For the text-containing cell, return its midpoint in [x, y] coordinate format. 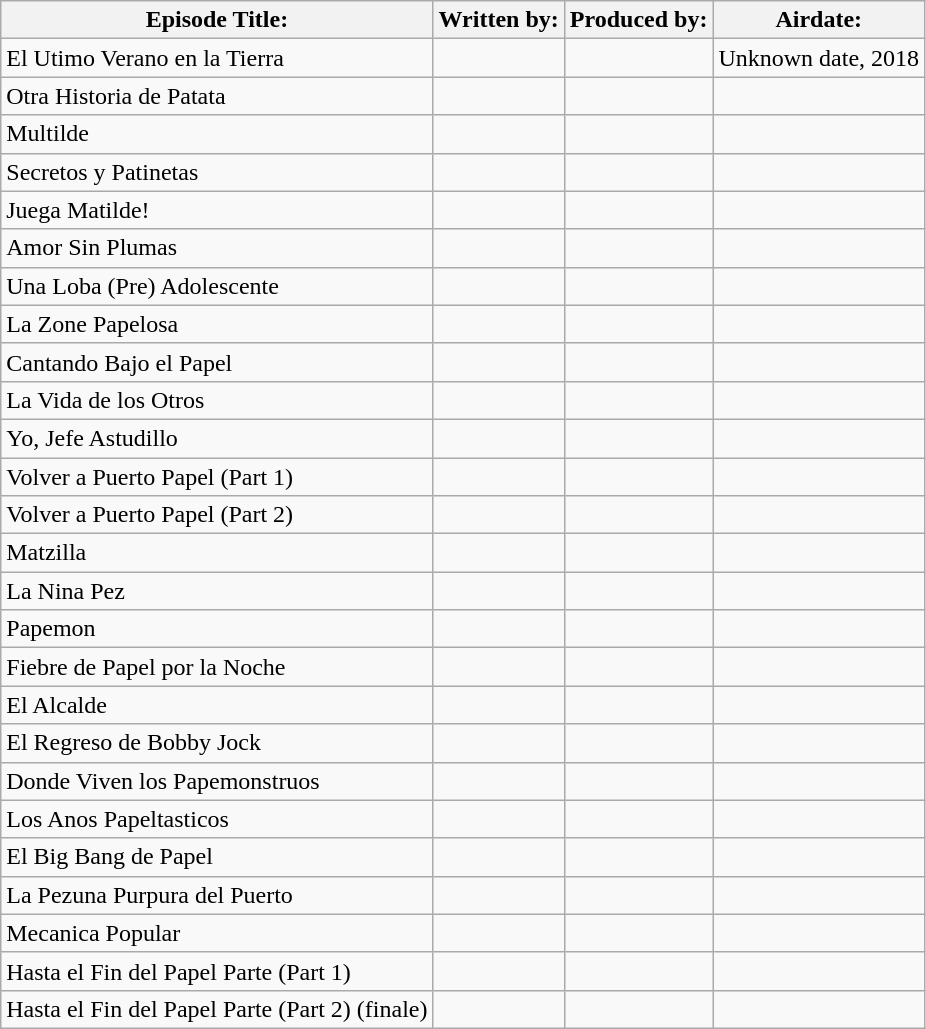
Una Loba (Pre) Adolescente [217, 286]
El Utimo Verano en la Tierra [217, 58]
Produced by: [638, 20]
Los Anos Papeltasticos [217, 819]
El Big Bang de Papel [217, 857]
Hasta el Fin del Papel Parte (Part 2) (finale) [217, 1009]
Cantando Bajo el Papel [217, 362]
La Vida de los Otros [217, 400]
La Nina Pez [217, 591]
La Pezuna Purpura del Puerto [217, 895]
Mecanica Popular [217, 933]
La Zone Papelosa [217, 324]
Otra Historia de Patata [217, 96]
Unknown date, 2018 [819, 58]
Airdate: [819, 20]
Written by: [498, 20]
Hasta el Fin del Papel Parte (Part 1) [217, 971]
Donde Viven los Papemonstruos [217, 781]
El Regreso de Bobby Jock [217, 743]
Matzilla [217, 553]
El Alcalde [217, 705]
Yo, Jefe Astudillo [217, 438]
Secretos y Patinetas [217, 172]
Volver a Puerto Papel (Part 1) [217, 477]
Episode Title: [217, 20]
Volver a Puerto Papel (Part 2) [217, 515]
Multilde [217, 134]
Fiebre de Papel por la Noche [217, 667]
Papemon [217, 629]
Juega Matilde! [217, 210]
Amor Sin Plumas [217, 248]
